Extract the (x, y) coordinate from the center of the cell holding the provided text.  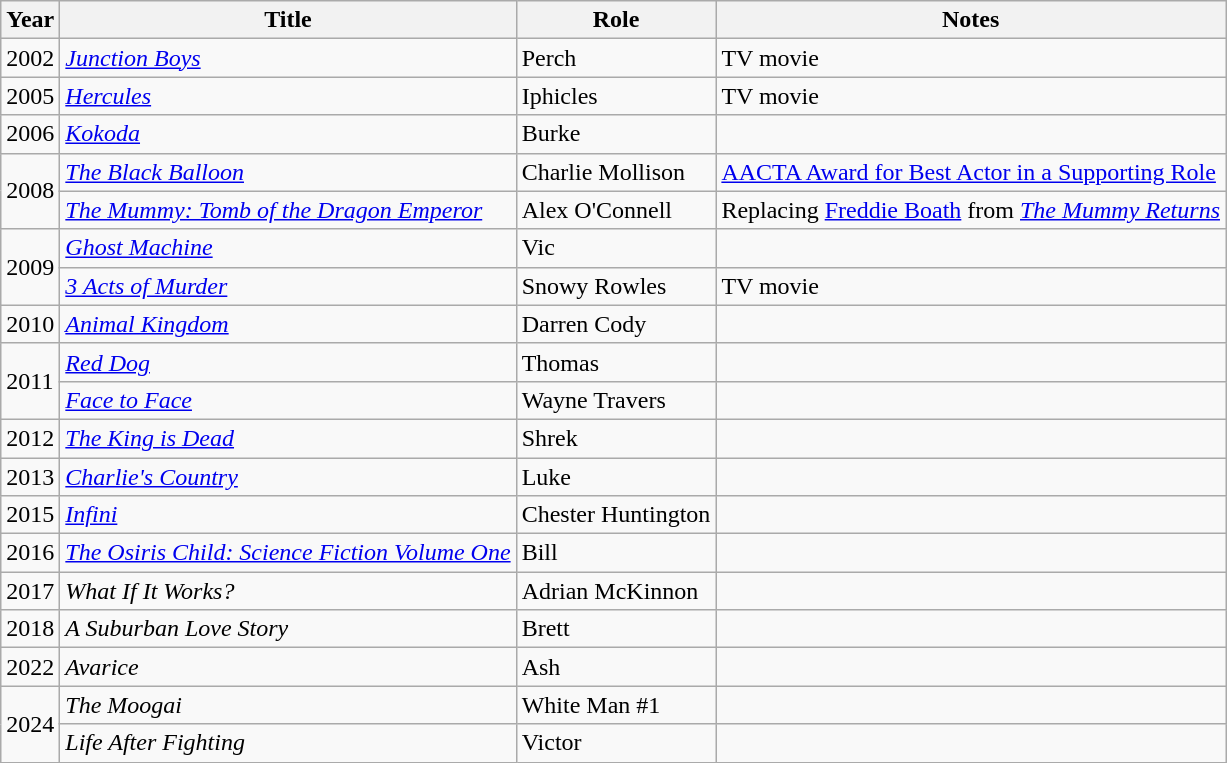
Shrek (616, 438)
Iphicles (616, 96)
2015 (30, 515)
The Mummy: Tomb of the Dragon Emperor (288, 210)
2010 (30, 324)
White Man #1 (616, 705)
Vic (616, 248)
2006 (30, 134)
Victor (616, 743)
Ash (616, 667)
2002 (30, 58)
2022 (30, 667)
Life After Fighting (288, 743)
Avarice (288, 667)
2013 (30, 477)
Replacing Freddie Boath from The Mummy Returns (971, 210)
The Moogai (288, 705)
Alex O'Connell (616, 210)
Darren Cody (616, 324)
2011 (30, 381)
2012 (30, 438)
The Osiris Child: Science Fiction Volume One (288, 553)
The Black Balloon (288, 172)
Hercules (288, 96)
Kokoda (288, 134)
A Suburban Love Story (288, 629)
Charlie's Country (288, 477)
Adrian McKinnon (616, 591)
Thomas (616, 362)
2009 (30, 267)
Animal Kingdom (288, 324)
What If It Works? (288, 591)
AACTA Award for Best Actor in a Supporting Role (971, 172)
2008 (30, 191)
2018 (30, 629)
Red Dog (288, 362)
Title (288, 20)
Luke (616, 477)
Perch (616, 58)
2017 (30, 591)
The King is Dead (288, 438)
Burke (616, 134)
Notes (971, 20)
Chester Huntington (616, 515)
2024 (30, 724)
Bill (616, 553)
Charlie Mollison (616, 172)
Role (616, 20)
3 Acts of Murder (288, 286)
2016 (30, 553)
Brett (616, 629)
2005 (30, 96)
Wayne Travers (616, 400)
Infini (288, 515)
Face to Face (288, 400)
Junction Boys (288, 58)
Snowy Rowles (616, 286)
Year (30, 20)
Ghost Machine (288, 248)
